Detect which cell encompasses the target text, then output its (X, Y) center coordinate. 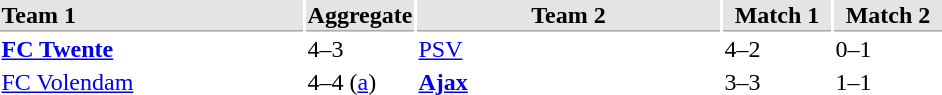
4–3 (360, 49)
PSV (568, 49)
0–1 (888, 49)
Match 1 (777, 16)
Team 1 (152, 16)
Team 2 (568, 16)
4–2 (777, 49)
Match 2 (888, 16)
FC Twente (152, 49)
Aggregate (360, 16)
